Detect which cell encompasses the target text, then output its [X, Y] center coordinate. 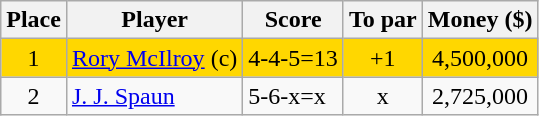
+1 [382, 58]
Score [294, 20]
4-4-5=13 [294, 58]
2 [34, 96]
Place [34, 20]
1 [34, 58]
To par [382, 20]
5-6-x=x [294, 96]
x [382, 96]
Player [154, 20]
J. J. Spaun [154, 96]
2,725,000 [480, 96]
Rory McIlroy (c) [154, 58]
Money ($) [480, 20]
4,500,000 [480, 58]
